Return (x, y) of the center of cell containing provided text 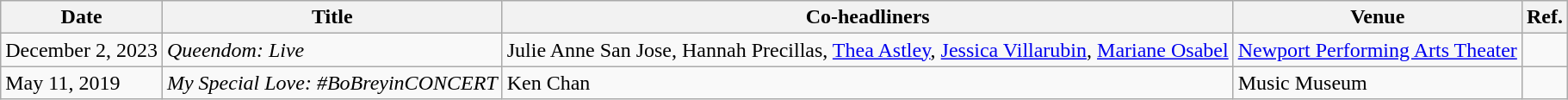
Title (332, 17)
Newport Performing Arts Theater (1378, 50)
Ref. (1545, 17)
Queendom: Live (332, 50)
Venue (1378, 17)
My Special Love: #BoBreyinCONCERT (332, 83)
Julie Anne San Jose, Hannah Precillas, Thea Astley, Jessica Villarubin, Mariane Osabel (868, 50)
Date (82, 17)
Co-headliners (868, 17)
Music Museum (1378, 83)
December 2, 2023 (82, 50)
Ken Chan (868, 83)
May 11, 2019 (82, 83)
